Return [x, y] of the center of cell containing provided text 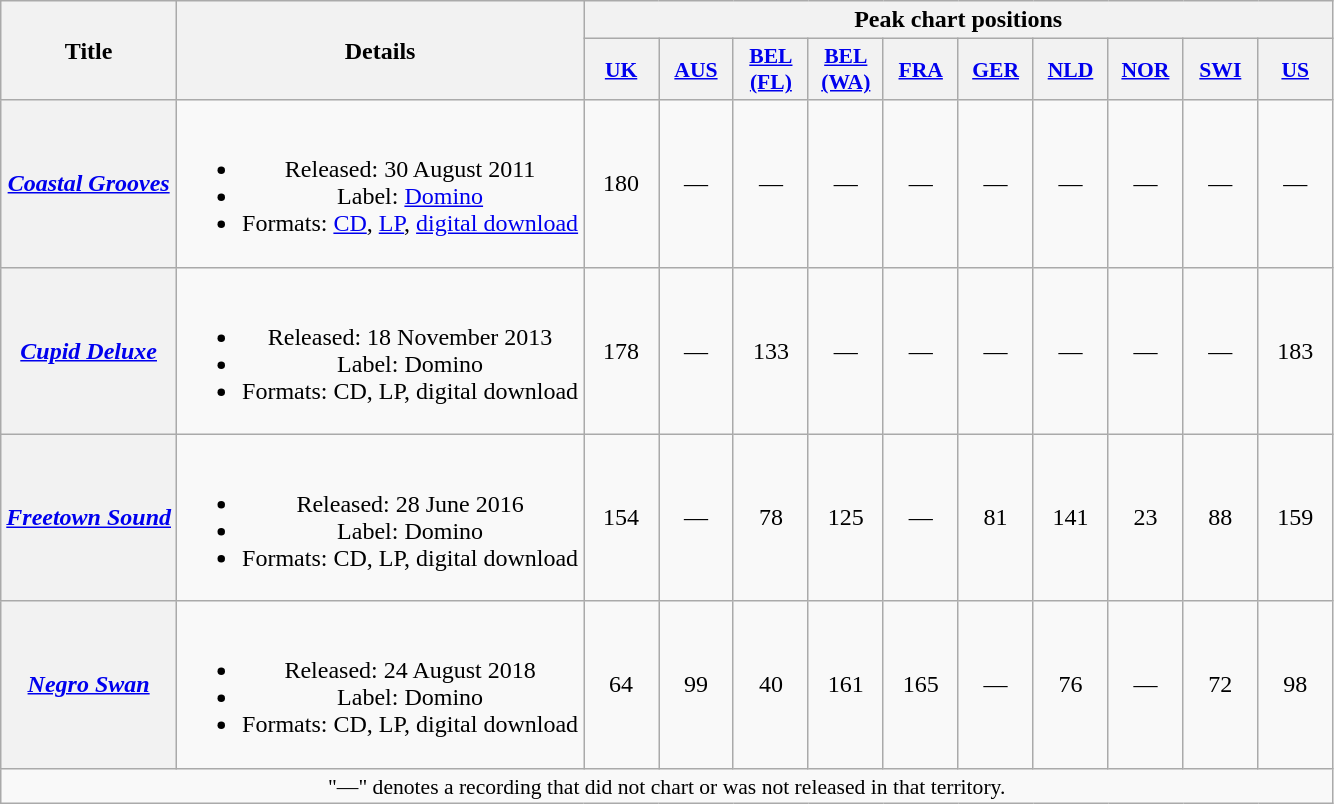
159 [1296, 518]
98 [1296, 684]
178 [622, 350]
81 [996, 518]
Coastal Grooves [89, 184]
BEL(WA) [846, 70]
GER [996, 70]
Details [380, 50]
161 [846, 684]
125 [846, 518]
SWI [1220, 70]
FRA [920, 70]
78 [770, 518]
Released: 18 November 2013Label: DominoFormats: CD, LP, digital download [380, 350]
180 [622, 184]
US [1296, 70]
99 [696, 684]
AUS [696, 70]
141 [1070, 518]
154 [622, 518]
Released: 30 August 2011Label: DominoFormats: CD, LP, digital download [380, 184]
NLD [1070, 70]
Negro Swan [89, 684]
88 [1220, 518]
Released: 28 June 2016Label: DominoFormats: CD, LP, digital download [380, 518]
"—" denotes a recording that did not chart or was not released in that territory. [667, 786]
165 [920, 684]
133 [770, 350]
183 [1296, 350]
76 [1070, 684]
72 [1220, 684]
Cupid Deluxe [89, 350]
Freetown Sound [89, 518]
BEL(FL) [770, 70]
40 [770, 684]
UK [622, 70]
23 [1146, 518]
Title [89, 50]
NOR [1146, 70]
64 [622, 684]
Released: 24 August 2018Label: DominoFormats: CD, LP, digital download [380, 684]
Peak chart positions [958, 20]
